Determine the [x, y] coordinate at the center of the cell enclosing the given text.  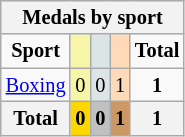
Sport [36, 51]
Medals by sport [92, 17]
Boxing [36, 85]
